Extract the (x, y) coordinate from the center of the cell holding the provided text.  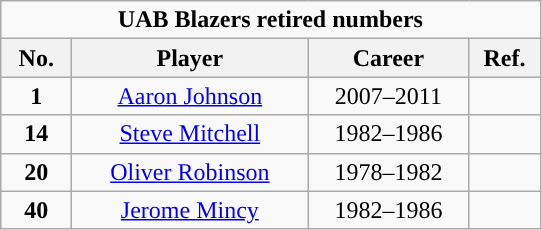
Oliver Robinson (190, 172)
No. (36, 58)
14 (36, 134)
1 (36, 96)
2007–2011 (388, 96)
Career (388, 58)
UAB Blazers retired numbers (270, 20)
Aaron Johnson (190, 96)
20 (36, 172)
1978–1982 (388, 172)
40 (36, 210)
Steve Mitchell (190, 134)
Player (190, 58)
Jerome Mincy (190, 210)
Ref. (504, 58)
